Detect which cell encompasses the target text, then output its [X, Y] center coordinate. 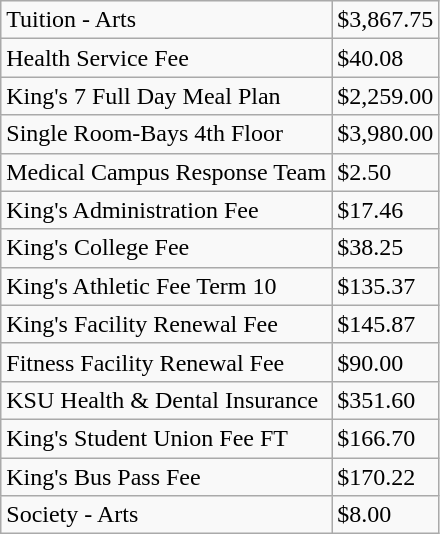
King's Bus Pass Fee [166, 477]
$3,980.00 [386, 134]
Health Service Fee [166, 58]
$2.50 [386, 172]
Medical Campus Response Team [166, 172]
$145.87 [386, 324]
Single Room-Bays 4th Floor [166, 134]
$166.70 [386, 438]
$38.25 [386, 248]
King's Facility Renewal Fee [166, 324]
KSU Health & Dental Insurance [166, 400]
$90.00 [386, 362]
$40.08 [386, 58]
Tuition - Arts [166, 20]
$351.60 [386, 400]
$2,259.00 [386, 96]
$135.37 [386, 286]
Fitness Facility Renewal Fee [166, 362]
$8.00 [386, 515]
King's Student Union Fee FT [166, 438]
Society - Arts [166, 515]
$17.46 [386, 210]
$170.22 [386, 477]
King's 7 Full Day Meal Plan [166, 96]
King's Administration Fee [166, 210]
King's College Fee [166, 248]
$3,867.75 [386, 20]
King's Athletic Fee Term 10 [166, 286]
